Determine the [X, Y] coordinate at the center of the cell enclosing the given text.  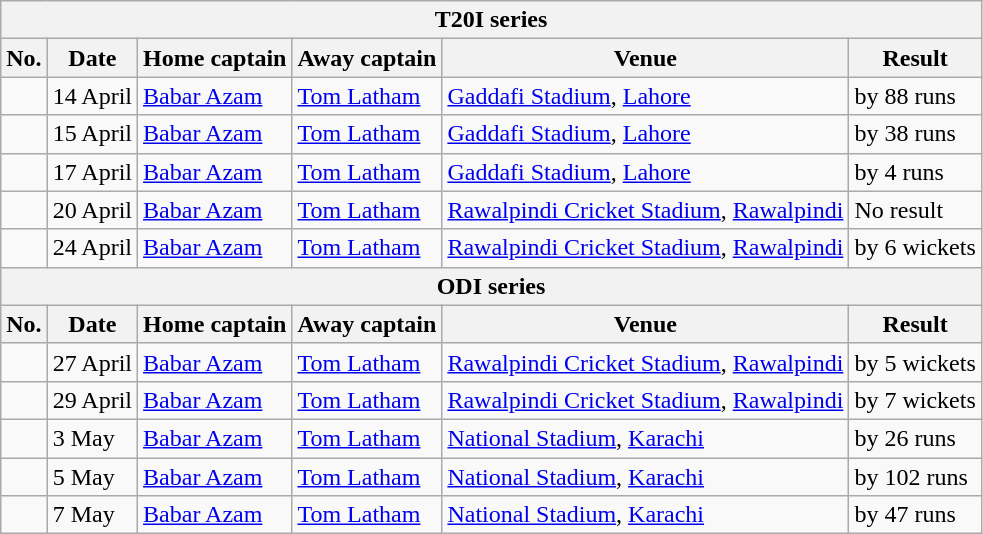
by 6 wickets [915, 248]
by 38 runs [915, 134]
by 7 wickets [915, 400]
5 May [92, 477]
by 47 runs [915, 515]
by 5 wickets [915, 362]
14 April [92, 96]
by 102 runs [915, 477]
29 April [92, 400]
3 May [92, 438]
7 May [92, 515]
by 88 runs [915, 96]
27 April [92, 362]
24 April [92, 248]
17 April [92, 172]
ODI series [492, 286]
No result [915, 210]
by 26 runs [915, 438]
15 April [92, 134]
T20I series [492, 20]
by 4 runs [915, 172]
20 April [92, 210]
